Return the [X, Y] coordinate for the center point of the cell that contains the specified text.  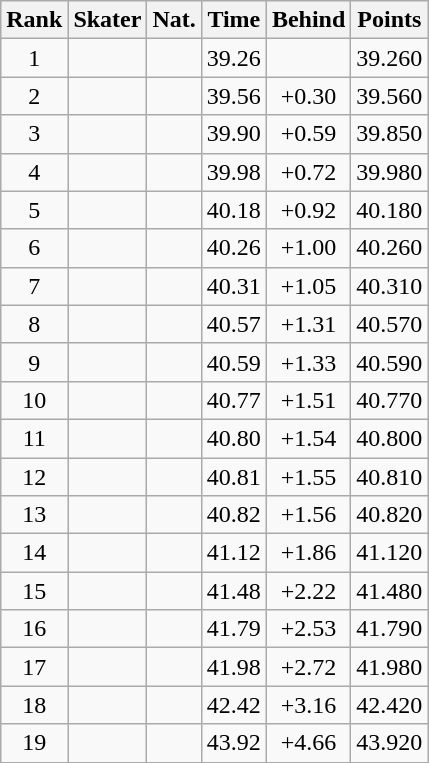
4 [34, 172]
5 [34, 210]
40.810 [390, 477]
41.48 [234, 591]
Behind [308, 20]
39.98 [234, 172]
39.90 [234, 134]
40.260 [390, 248]
40.770 [390, 400]
Time [234, 20]
11 [34, 438]
42.42 [234, 705]
+0.72 [308, 172]
15 [34, 591]
40.800 [390, 438]
40.590 [390, 362]
19 [34, 743]
40.57 [234, 324]
12 [34, 477]
+1.55 [308, 477]
41.790 [390, 629]
13 [34, 515]
17 [34, 667]
41.12 [234, 553]
39.560 [390, 96]
+1.54 [308, 438]
1 [34, 58]
6 [34, 248]
39.850 [390, 134]
+1.05 [308, 286]
+1.56 [308, 515]
40.80 [234, 438]
40.180 [390, 210]
43.920 [390, 743]
40.77 [234, 400]
40.59 [234, 362]
+4.66 [308, 743]
40.82 [234, 515]
40.26 [234, 248]
42.420 [390, 705]
10 [34, 400]
40.31 [234, 286]
41.480 [390, 591]
16 [34, 629]
39.26 [234, 58]
+1.86 [308, 553]
+1.51 [308, 400]
+3.16 [308, 705]
39.260 [390, 58]
+2.72 [308, 667]
40.570 [390, 324]
3 [34, 134]
Rank [34, 20]
+1.31 [308, 324]
+1.00 [308, 248]
14 [34, 553]
40.81 [234, 477]
40.18 [234, 210]
+1.33 [308, 362]
18 [34, 705]
+0.92 [308, 210]
39.980 [390, 172]
8 [34, 324]
+0.59 [308, 134]
+2.53 [308, 629]
2 [34, 96]
39.56 [234, 96]
40.820 [390, 515]
7 [34, 286]
Points [390, 20]
43.92 [234, 743]
Nat. [174, 20]
+2.22 [308, 591]
41.79 [234, 629]
41.98 [234, 667]
+0.30 [308, 96]
Skater [108, 20]
41.980 [390, 667]
41.120 [390, 553]
40.310 [390, 286]
9 [34, 362]
